Return [X, Y] of the center of cell containing provided text 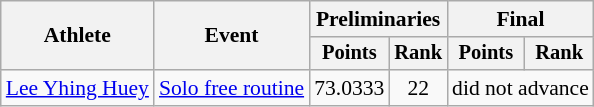
Solo free routine [232, 88]
Final [520, 19]
Event [232, 36]
Preliminaries [378, 19]
did not advance [520, 88]
Athlete [78, 36]
73.0333 [349, 88]
Lee Yhing Huey [78, 88]
22 [418, 88]
